Return the (X, Y) coordinate for the center point of the cell that contains the specified text.  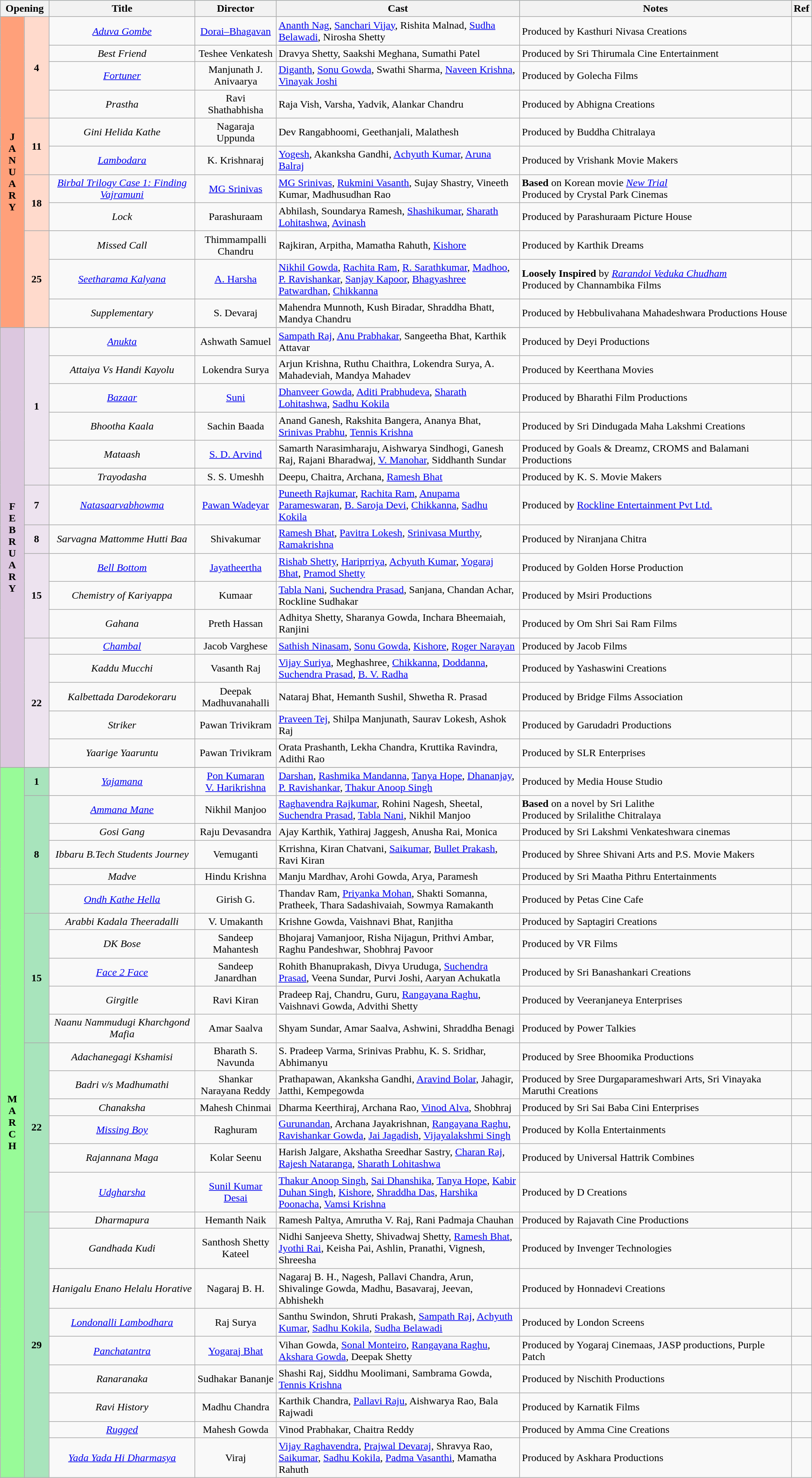
MG Srinivas (236, 188)
Rugged (122, 1429)
Praveen Tej, Shilpa Manjunath, Saurav Lokesh, Ashok Raj (398, 724)
Tabla Nani, Suchendra Prasad, Sanjana, Chandan Achar, Rockline Sudhakar (398, 595)
S. Devaraj (236, 313)
Dhanveer Gowda, Aditi Prabhudeva, Sharath Lohitashwa, Sadhu Kokila (398, 398)
Thimmampalli Chandru (236, 245)
Produced by Honnadevi Creations (655, 1288)
Bhojaraj Vamanjoor, Risha Nijagun, Prithvi Ambar, Raghu Pandeshwar, Shobhraj Pavoor (398, 944)
Attaiya Vs Handi Kayolu (122, 370)
FEBRUARY (12, 547)
Lock (122, 217)
Produced by Askhara Productions (655, 1458)
Produced by Goals & Dreamz, CROMS and Balamani Productions (655, 455)
Amar Saalva (236, 1028)
Hindu Krishna (236, 877)
Hanigalu Enano Helalu Horative (122, 1288)
Produced by Kasthuri Nivasa Creations (655, 31)
Produced by Jacob Films (655, 646)
Produced by Abhigna Creations (655, 104)
Vemuganti (236, 855)
Fortuner (122, 75)
Panchatantra (122, 1351)
Pon Kumaran V. Harikrishna (236, 781)
Nagaraja Uppunda (236, 132)
Adachanegagi Kshamisi (122, 1057)
Produced by Sri Sai Baba Cini Enterprises (655, 1107)
Sachin Baada (236, 426)
Santhu Swindon, Shruti Prakash, Sampath Raj, Achyuth Kumar, Sadhu Kokila, Sudha Belawadi (398, 1322)
Gini Helida Kathe (122, 132)
Produced by Niranjana Chitra (655, 539)
Badri v/s Madhumathi (122, 1085)
Ravi Kiran (236, 1000)
Produced by Veeranjaneya Enterprises (655, 1000)
Girgitle (122, 1000)
Ravi Shathabhisha (236, 104)
Jacob Varghese (236, 646)
Rajkiran, Arpitha, Mamatha Rahuth, Kishore (398, 245)
Missed Call (122, 245)
Krishne Gowda, Vaishnavi Bhat, Ranjitha (398, 921)
Deepak Madhuvanahalli (236, 697)
Sathish Ninasam, Sonu Gowda, Kishore, Roger Narayan (398, 646)
Produced by Rajavath Cine Productions (655, 1220)
Based on a novel by Sri Lalithe Produced by Srilalithe Chitralaya (655, 809)
Lambodara (122, 161)
Produced by Karthik Dreams (655, 245)
Produced by Nischith Productions (655, 1379)
Produced by Power Talkies (655, 1028)
Produced by Invenger Technologies (655, 1249)
Dharmapura (122, 1220)
Raja Vish, Varsha, Yadvik, Alankar Chandru (398, 104)
Ashwath Samuel (236, 341)
Kalbettada Darodekoraru (122, 697)
Dev Rangabhoomi, Geethanjali, Malathesh (398, 132)
Udgharsha (122, 1192)
Lokendra Surya (236, 370)
DK Bose (122, 944)
Produced by K. S. Movie Makers (655, 477)
Kolar Seenu (236, 1157)
Produced by VR Films (655, 944)
Madve (122, 877)
Raghuram (236, 1130)
Raj Surya (236, 1322)
Trayodasha (122, 477)
Cast (398, 9)
Yogesh, Akanksha Gandhi, Achyuth Kumar, Aruna Balraj (398, 161)
Notes (655, 9)
Missing Boy (122, 1130)
Nikhil Manjoo (236, 809)
25 (36, 279)
V. Umakanth (236, 921)
S. S. Umeshh (236, 477)
Produced by D Creations (655, 1192)
Bell Bottom (122, 567)
Arabbi Kadala Theeradalli (122, 921)
Vijay Raghavendra, Prajwal Devaraj, Shravya Rao, Saikumar, Sadhu Kokila, Padma Vasanthi, Mamatha Rahuth (398, 1458)
Title (122, 9)
Loosely Inspired by Rarandoi Veduka Chudham Produced by Channambika Films (655, 279)
Mahendra Munnoth, Kush Biradar, Shraddha Bhatt, Mandya Chandru (398, 313)
Manju Mardhav, Arohi Gowda, Arya, Paramesh (398, 877)
Vijay Suriya, Meghashree, Chikkanna, Doddanna, Suchendra Prasad, B. V. Radha (398, 668)
Karthik Chandra, Pallavi Raju, Aishwarya Rao, Bala Rajwadi (398, 1407)
Mahesh Gowda (236, 1429)
Thandav Ram, Priyanka Mohan, Shakti Somanna, Pratheek, Thara Sadashivaiah, Sowmya Ramakanth (398, 899)
Parashuraam (236, 217)
Sudhakar Bananje (236, 1379)
Girish G. (236, 899)
Opening (25, 9)
K. Krishnaraj (236, 161)
Produced by Sri Lakshmi Venkateshwara cinemas (655, 832)
Gurunandan, Archana Jayakrishnan, Rangayana Raghu, Ravishankar Gowda, Jai Jagadish, Vijayalakshmi Singh (398, 1130)
Shyam Sundar, Amar Saalva, Ashwini, Shraddha Benagi (398, 1028)
11 (36, 146)
Produced by Golecha Films (655, 75)
Produced by Vrishank Movie Makers (655, 161)
Prathapawan, Akanksha Gandhi, Aravind Bolar, Jahagir, Jatthi, Kempegowda (398, 1085)
Teshee Venkatesh (236, 53)
Arjun Krishna, Ruthu Chaithra, Lokendra Surya, A. Mahadeviah, Mandya Mahadev (398, 370)
Mahesh Chinmai (236, 1107)
Produced by Msiri Productions (655, 595)
Chemistry of Kariyappa (122, 595)
MARCH (12, 1122)
Vinod Prabhakar, Chaitra Reddy (398, 1429)
18 (36, 203)
Vihan Gowda, Sonal Monteiro, Rangayana Raghu, Akshara Gowda, Deepak Shetty (398, 1351)
Adhitya Shetty, Sharanya Gowda, Inchara Bheemaiah, Ranjini (398, 624)
Gosi Gang (122, 832)
Santhosh Shetty Kateel (236, 1249)
Viraj (236, 1458)
Produced by Bridge Films Association (655, 697)
Produced by Parashuraam Picture House (655, 217)
Ref (802, 9)
29 (36, 1345)
Prastha (122, 104)
Darshan, Rashmika Mandanna, Tanya Hope, Dhananjay, P. Ravishankar, Thakur Anoop Singh (398, 781)
Sampath Raj, Anu Prabhakar, Sangeetha Bhat, Karthik Attavar (398, 341)
Produced by Petas Cine Cafe (655, 899)
4 (36, 68)
Produced by Karnatik Films (655, 1407)
Produced by Deyi Productions (655, 341)
Director (236, 9)
Madhu Chandra (236, 1407)
Sandeep Mahantesh (236, 944)
Face 2 Face (122, 972)
Produced by Garudadri Productions (655, 724)
Dorai–Bhagavan (236, 31)
Nataraj Bhat, Hemanth Sushil, Shwetha R. Prasad (398, 697)
Anukta (122, 341)
Ramesh Paltya, Amrutha V. Raj, Rani Padmaja Chauhan (398, 1220)
Deepu, Chaitra, Archana, Ramesh Bhat (398, 477)
Raju Devasandra (236, 832)
Dharma Keerthiraj, Archana Rao, Vinod Alva, Shobhraj (398, 1107)
Chanaksha (122, 1107)
Birbal Trilogy Case 1: Finding Vajramuni (122, 188)
Kumaar (236, 595)
Bazaar (122, 398)
Sandeep Janardhan (236, 972)
Londonalli Lambodhara (122, 1322)
Ranaranaka (122, 1379)
Rishab Shetty, Hariprriya, Achyuth Kumar, Yogaraj Bhat, Pramod Shetty (398, 567)
Based on Korean movie New Trial Produced by Crystal Park Cinemas (655, 188)
7 (36, 505)
Ammana Mane (122, 809)
Naanu Nammudugi Kharchgond Mafia (122, 1028)
Orata Prashanth, Lekha Chandra, Kruttika Ravindra, Adithi Rao (398, 753)
Rohith Bhanuprakash, Divya Uruduga, Suchendra Prasad, Veena Sundar, Purvi Joshi, Aaryan Achukatla (398, 972)
Gandhada Kudi (122, 1249)
Produced by Sri Dindugada Maha Lakshmi Creations (655, 426)
Yajamana (122, 781)
Produced by Sri Banashankari Creations (655, 972)
Yaarige Yaaruntu (122, 753)
Ramesh Bhat, Pavitra Lokesh, Srinivasa Murthy, Ramakrishna (398, 539)
Ananth Nag, Sanchari Vijay, Rishita Malnad, Sudha Belawadi, Nirosha Shetty (398, 31)
Produced by Saptagiri Creations (655, 921)
Supplementary (122, 313)
Diganth, Sonu Gowda, Swathi Sharma, Naveen Krishna, Vinayak Joshi (398, 75)
Nikhil Gowda, Rachita Ram, R. Sarathkumar, Madhoo, P. Ravishankar, Sanjay Kapoor, Bhagyashree Patwardhan, Chikkanna (398, 279)
Produced by Rockline Entertainment Pvt Ltd. (655, 505)
Produced by Amma Cine Creations (655, 1429)
Produced by Buddha Chitralaya (655, 132)
Produced by Yogaraj Cinemaas, JASP productions, Purple Patch (655, 1351)
Produced by Kolla Entertainments (655, 1130)
A. Harsha (236, 279)
Produced by Sree Bhoomika Productions (655, 1057)
Nidhi Sanjeeva Shetty, Shivadwaj Shetty, Ramesh Bhat, Jyothi Rai, Keisha Pai, Ashlin, Pranathi, Vignesh, Shreesha (398, 1249)
Samarth Narasimharaju, Aishwarya Sindhogi, Ganesh Raj, Rajani Bharadwaj, V. Manohar, Siddhanth Sundar (398, 455)
Yogaraj Bhat (236, 1351)
Ondh Kathe Hella (122, 899)
Natasaarvabhowma (122, 505)
Sarvagna Mattomme Hutti Baa (122, 539)
Ravi History (122, 1407)
Vasanth Raj (236, 668)
Manjunath J. Anivaarya (236, 75)
Produced by London Screens (655, 1322)
Sunil Kumar Desai (236, 1192)
Harish Jalgare, Akshatha Sreedhar Sastry, Charan Raj, Rajesh Nataranga, Sharath Lohitashwa (398, 1157)
Produced by Golden Horse Production (655, 567)
Produced by Keerthana Movies (655, 370)
Striker (122, 724)
Pawan Wadeyar (236, 505)
S. D. Arvind (236, 455)
Gahana (122, 624)
Seetharama Kalyana (122, 279)
Produced by Sri Thirumala Cine Entertainment (655, 53)
Produced by Yashaswini Creations (655, 668)
Produced by Universal Hattrik Combines (655, 1157)
Nagaraj B. H. (236, 1288)
Dravya Shetty, Saakshi Meghana, Sumathi Patel (398, 53)
Preth Hassan (236, 624)
Produced by Hebbulivahana Mahadeshwara Productions House (655, 313)
Ibbaru B.Tech Students Journey (122, 855)
Produced by SLR Enterprises (655, 753)
Aduva Gombe (122, 31)
Shashi Raj, Siddhu Moolimani, Sambrama Gowda, Tennis Krishna (398, 1379)
Mataash (122, 455)
Produced by Sree Durgaparameshwari Arts, Sri Vinayaka Maruthi Creations (655, 1085)
Rajannana Maga (122, 1157)
Chambal (122, 646)
Abhilash, Soundarya Ramesh, Shashikumar, Sharath Lohitashwa, Avinash (398, 217)
Raghavendra Rajkumar, Rohini Nagesh, Sheetal, Suchendra Prasad, Tabla Nani, Nikhil Manjoo (398, 809)
Produced by Shree Shivani Arts and P.S. Movie Makers (655, 855)
Kaddu Mucchi (122, 668)
Ajay Karthik, Yathiraj Jaggesh, Anusha Rai, Monica (398, 832)
Bharath S. Navunda (236, 1057)
Shivakumar (236, 539)
Yada Yada Hi Dharmasya (122, 1458)
Produced by Bharathi Film Productions (655, 398)
Pradeep Raj, Chandru, Guru, Rangayana Raghu, Vaishnavi Gowda, Advithi Shetty (398, 1000)
Produced by Sri Maatha Pithru Entertainments (655, 877)
Puneeth Rajkumar, Rachita Ram, Anupama Parameswaran, B. Saroja Devi, Chikkanna, Sadhu Kokila (398, 505)
Nagaraj B. H., Nagesh, Pallavi Chandra, Arun, Shivalinge Gowda, Madhu, Basavaraj, Jeevan, Abhishekh (398, 1288)
Anand Ganesh, Rakshita Bangera, Ananya Bhat, Srinivas Prabhu, Tennis Krishna (398, 426)
Best Friend (122, 53)
S. Pradeep Varma, Srinivas Prabhu, K. S. Sridhar, Abhimanyu (398, 1057)
Suni (236, 398)
Hemanth Naik (236, 1220)
Jayatheertha (236, 567)
Produced by Om Shri Sai Ram Films (655, 624)
MG Srinivas, Rukmini Vasanth, Sujay Shastry, Vineeth Kumar, Madhusudhan Rao (398, 188)
Shankar Narayana Reddy (236, 1085)
Bhootha Kaala (122, 426)
Thakur Anoop Singh, Sai Dhanshika, Tanya Hope, Kabir Duhan Singh, Kishore, Shraddha Das, Harshika Poonacha, Vamsi Krishna (398, 1192)
Krrishna, Kiran Chatvani, Saikumar, Bullet Prakash, Ravi Kiran (398, 855)
Produced by Media House Studio (655, 781)
JANUARY (12, 172)
